Find where the given text appears and provide that cell's center as (x, y) coordinate. 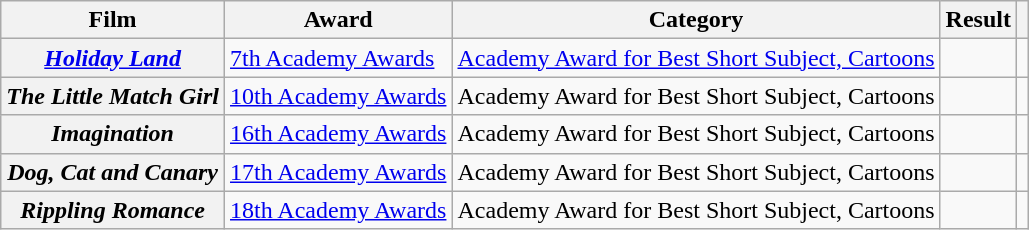
The Little Match Girl (113, 96)
Film (113, 20)
Result (978, 20)
7th Academy Awards (338, 58)
16th Academy Awards (338, 134)
Imagination (113, 134)
Dog, Cat and Canary (113, 172)
17th Academy Awards (338, 172)
Category (696, 20)
Holiday Land (113, 58)
Rippling Romance (113, 210)
10th Academy Awards (338, 96)
18th Academy Awards (338, 210)
Award (338, 20)
